Return the [X, Y] coordinate for the center point of the cell that contains the specified text.  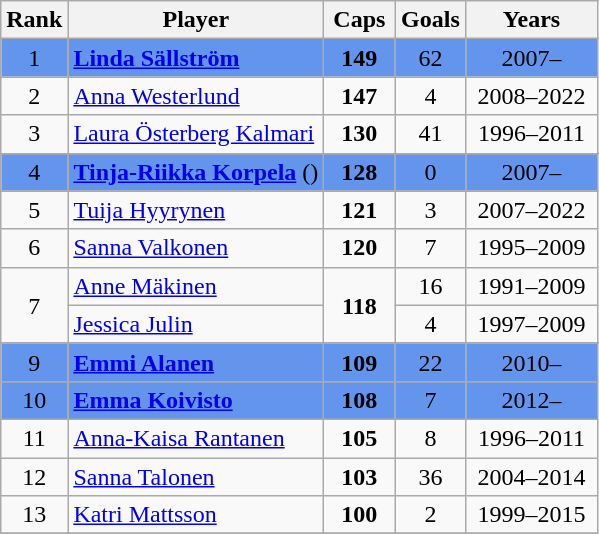
1997–2009 [532, 324]
149 [360, 58]
Katri Mattsson [196, 515]
Emma Koivisto [196, 400]
1991–2009 [532, 286]
Anna Westerlund [196, 96]
62 [430, 58]
121 [360, 210]
Jessica Julin [196, 324]
105 [360, 438]
147 [360, 96]
36 [430, 477]
103 [360, 477]
Goals [430, 20]
108 [360, 400]
Rank [34, 20]
Caps [360, 20]
2010– [532, 362]
1999–2015 [532, 515]
120 [360, 248]
Tinja-Riikka Korpela () [196, 172]
Sanna Valkonen [196, 248]
2007–2022 [532, 210]
9 [34, 362]
130 [360, 134]
Anna-Kaisa Rantanen [196, 438]
118 [360, 305]
41 [430, 134]
Laura Österberg Kalmari [196, 134]
2008–2022 [532, 96]
2004–2014 [532, 477]
16 [430, 286]
100 [360, 515]
Sanna Talonen [196, 477]
128 [360, 172]
5 [34, 210]
12 [34, 477]
Linda Sällström [196, 58]
Player [196, 20]
Years [532, 20]
Emmi Alanen [196, 362]
Tuija Hyyrynen [196, 210]
Anne Mäkinen [196, 286]
109 [360, 362]
11 [34, 438]
22 [430, 362]
10 [34, 400]
13 [34, 515]
1 [34, 58]
8 [430, 438]
0 [430, 172]
2012– [532, 400]
6 [34, 248]
1995–2009 [532, 248]
